Pinpoint the cell where the given text exists, returning its (X, Y) midpoint coordinate. 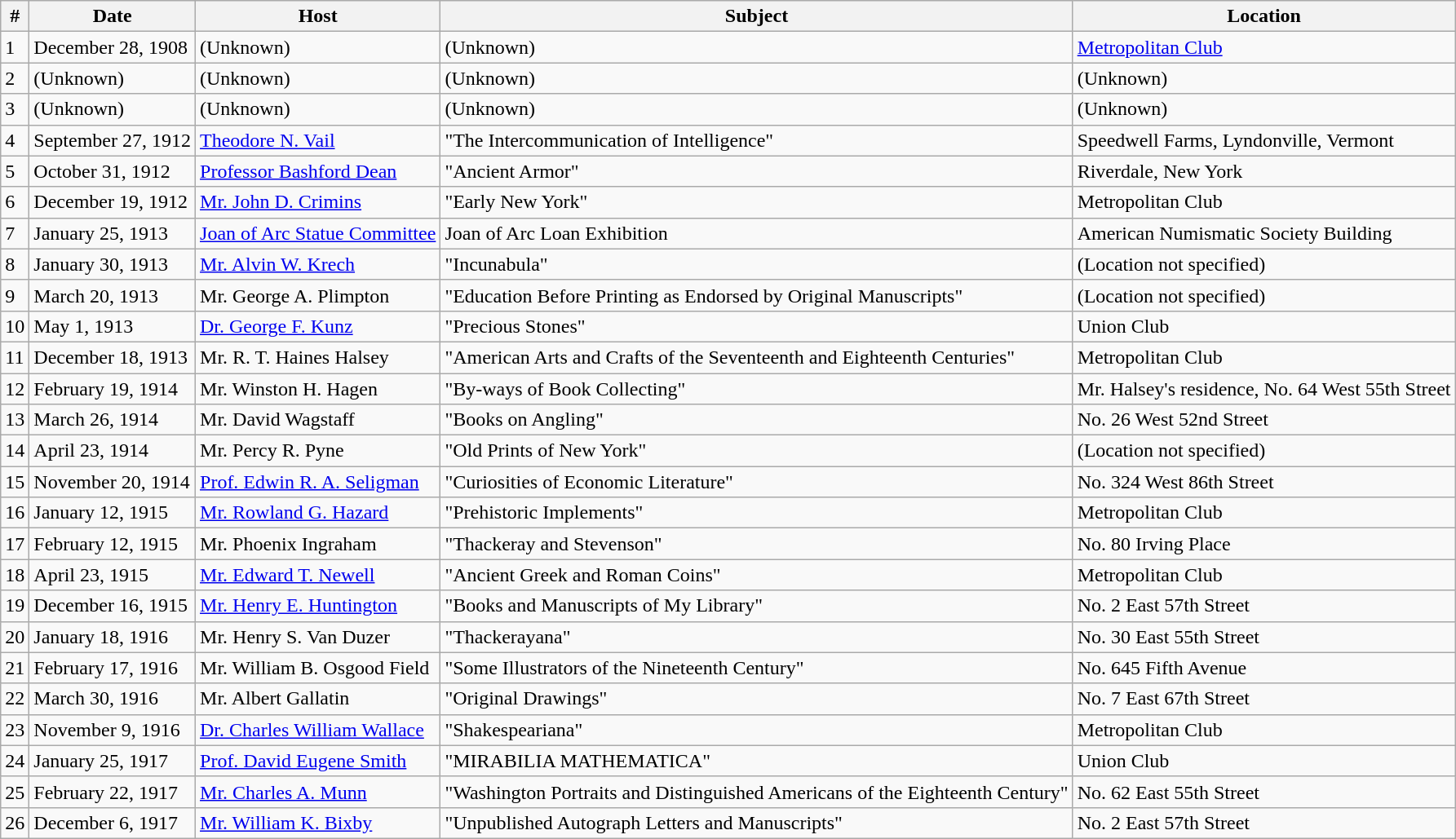
7 (15, 233)
Dr. Charles William Wallace (318, 730)
November 20, 1914 (113, 482)
"Original Drawings" (757, 699)
Prof. Edwin R. A. Seligman (318, 482)
No. 645 Fifth Avenue (1264, 668)
6 (15, 202)
"The Intercommunication of Intelligence" (757, 140)
"Curiosities of Economic Literature" (757, 482)
Riverdale, New York (1264, 171)
November 9, 1916 (113, 730)
Joan of Arc Statue Committee (318, 233)
March 26, 1914 (113, 420)
# (15, 16)
May 1, 1913 (113, 326)
9 (15, 295)
23 (15, 730)
December 28, 1908 (113, 47)
19 (15, 606)
2 (15, 78)
Mr. Phoenix Ingraham (318, 544)
Mr. Henry E. Huntington (318, 606)
Mr. William B. Osgood Field (318, 668)
8 (15, 264)
December 19, 1912 (113, 202)
14 (15, 451)
Mr. Henry S. Van Duzer (318, 637)
4 (15, 140)
Speedwell Farms, Lyndonville, Vermont (1264, 140)
No. 7 East 67th Street (1264, 699)
No. 30 East 55th Street (1264, 637)
Subject (757, 16)
"American Arts and Crafts of the Seventeenth and Eighteenth Centuries" (757, 357)
Mr. Winston H. Hagen (318, 389)
"Some Illustrators of the Nineteenth Century" (757, 668)
January 18, 1916 (113, 637)
Joan of Arc Loan Exhibition (757, 233)
March 20, 1913 (113, 295)
Mr. Albert Gallatin (318, 699)
26 (15, 823)
"Washington Portraits and Distinguished Americans of the Eighteenth Century" (757, 792)
"Ancient Armor" (757, 171)
Theodore N. Vail (318, 140)
"Prehistoric Implements" (757, 513)
Mr. Rowland G. Hazard (318, 513)
18 (15, 575)
December 18, 1913 (113, 357)
February 22, 1917 (113, 792)
Mr. George A. Plimpton (318, 295)
"Precious Stones" (757, 326)
Mr. Alvin W. Krech (318, 264)
"Thackeray and Stevenson" (757, 544)
"Education Before Printing as Endorsed by Original Manuscripts" (757, 295)
13 (15, 420)
20 (15, 637)
September 27, 1912 (113, 140)
Mr. Percy R. Pyne (318, 451)
February 17, 1916 (113, 668)
"Books on Angling" (757, 420)
3 (15, 109)
Professor Bashford Dean (318, 171)
February 19, 1914 (113, 389)
December 16, 1915 (113, 606)
"Early New York" (757, 202)
No. 26 West 52nd Street (1264, 420)
Mr. R. T. Haines Halsey (318, 357)
25 (15, 792)
April 23, 1915 (113, 575)
Dr. George F. Kunz (318, 326)
No. 324 West 86th Street (1264, 482)
January 25, 1913 (113, 233)
April 23, 1914 (113, 451)
22 (15, 699)
17 (15, 544)
October 31, 1912 (113, 171)
"MIRABILIA MATHEMATICA" (757, 761)
Mr. Edward T. Newell (318, 575)
January 30, 1913 (113, 264)
March 30, 1916 (113, 699)
Mr. John D. Crimins (318, 202)
January 25, 1917 (113, 761)
24 (15, 761)
"Shakespeariana" (757, 730)
Prof. David Eugene Smith (318, 761)
15 (15, 482)
1 (15, 47)
Date (113, 16)
5 (15, 171)
11 (15, 357)
No. 62 East 55th Street (1264, 792)
February 12, 1915 (113, 544)
Mr. Charles A. Munn (318, 792)
Host (318, 16)
Mr. Halsey's residence, No. 64 West 55th Street (1264, 389)
January 12, 1915 (113, 513)
21 (15, 668)
No. 80 Irving Place (1264, 544)
"Ancient Greek and Roman Coins" (757, 575)
"By-ways of Book Collecting" (757, 389)
"Thackerayana" (757, 637)
December 6, 1917 (113, 823)
"Books and Manuscripts of My Library" (757, 606)
12 (15, 389)
"Old Prints of New York" (757, 451)
"Incunabula" (757, 264)
Mr. William K. Bixby (318, 823)
Mr. David Wagstaff (318, 420)
"Unpublished Autograph Letters and Manuscripts" (757, 823)
Location (1264, 16)
American Numismatic Society Building (1264, 233)
10 (15, 326)
16 (15, 513)
